Provide the (X, Y) coordinate of the cell's center where the given text is located.  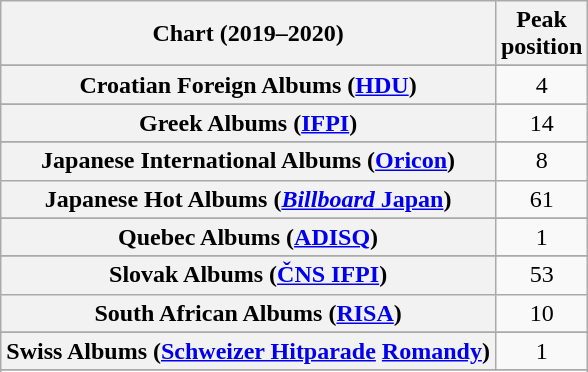
14 (541, 123)
Japanese International Albums (Oricon) (248, 161)
10 (541, 313)
61 (541, 199)
Slovak Albums (ČNS IFPI) (248, 275)
South African Albums (RISA) (248, 313)
Chart (2019–2020) (248, 34)
Quebec Albums (ADISQ) (248, 237)
8 (541, 161)
Japanese Hot Albums (Billboard Japan) (248, 199)
Swiss Albums (Schweizer Hitparade Romandy) (248, 351)
Peakposition (541, 34)
4 (541, 85)
Croatian Foreign Albums (HDU) (248, 85)
Greek Albums (IFPI) (248, 123)
53 (541, 275)
